Return the [x, y] coordinate for the center point of the cell that contains the specified text.  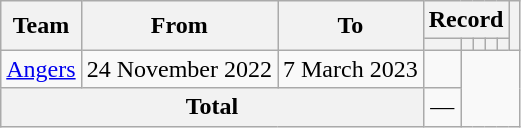
Record [466, 20]
— [442, 107]
To [351, 26]
7 March 2023 [351, 69]
Total [212, 107]
From [179, 26]
Team [41, 26]
24 November 2022 [179, 69]
Angers [41, 69]
